Determine the [X, Y] coordinate at the center of the cell enclosing the given text.  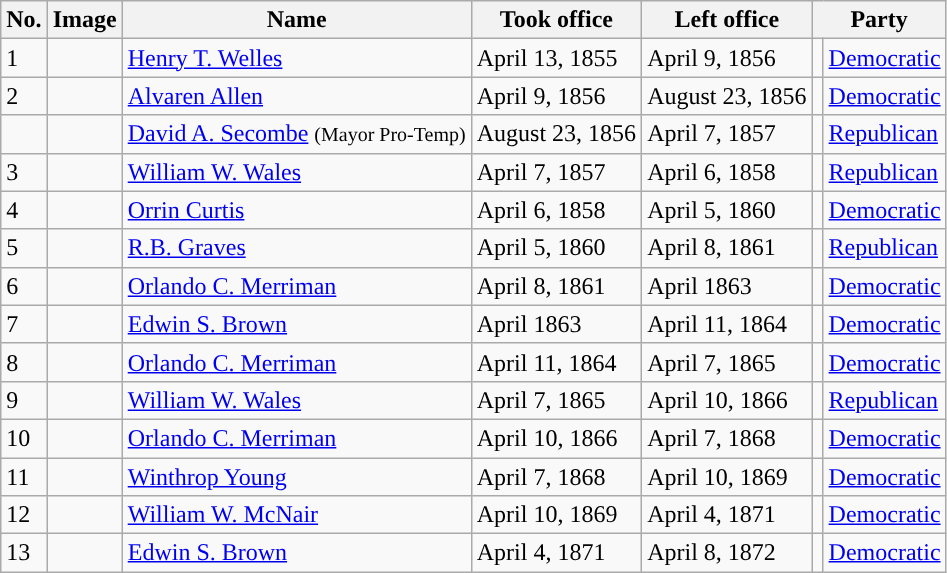
April 13, 1855 [556, 58]
Alvaren Allen [296, 96]
8 [24, 362]
Henry T. Welles [296, 58]
Orrin Curtis [296, 210]
Left office [727, 20]
13 [24, 553]
Image [84, 20]
9 [24, 400]
6 [24, 286]
11 [24, 477]
R.B. Graves [296, 248]
5 [24, 248]
7 [24, 324]
Winthrop Young [296, 477]
10 [24, 438]
No. [24, 20]
4 [24, 210]
3 [24, 172]
1 [24, 58]
David A. Secombe (Mayor Pro-Temp) [296, 134]
12 [24, 515]
Name [296, 20]
Took office [556, 20]
William W. McNair [296, 515]
April 8, 1872 [727, 553]
2 [24, 96]
Party [879, 20]
